From the cell containing the given text, extract its center point as [x, y] coordinate. 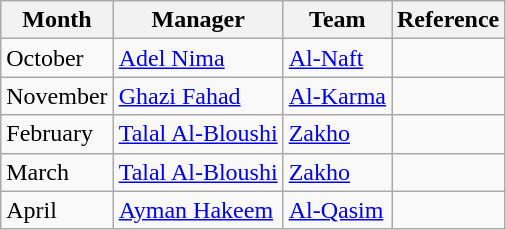
November [57, 96]
October [57, 58]
Ghazi Fahad [198, 96]
Month [57, 20]
Al-Qasim [337, 210]
Reference [448, 20]
Al-Naft [337, 58]
February [57, 134]
March [57, 172]
Team [337, 20]
Manager [198, 20]
Adel Nima [198, 58]
Ayman Hakeem [198, 210]
April [57, 210]
Al-Karma [337, 96]
